Extract the [X, Y] coordinate from the center of the cell holding the provided text.  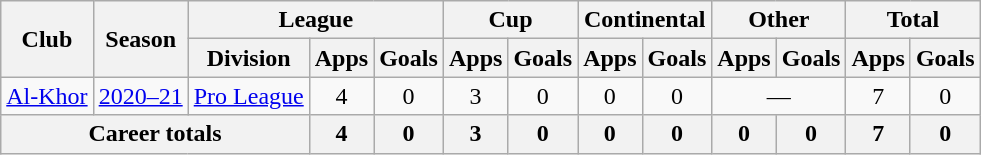
Season [140, 39]
League [316, 20]
— [779, 96]
Other [779, 20]
Club [47, 39]
2020–21 [140, 96]
Al-Khor [47, 96]
Division [248, 58]
Career totals [155, 134]
Cup [510, 20]
Total [913, 20]
Continental [645, 20]
Pro League [248, 96]
